Search for the cell housing the specified text and yield its (X, Y) center coordinate. 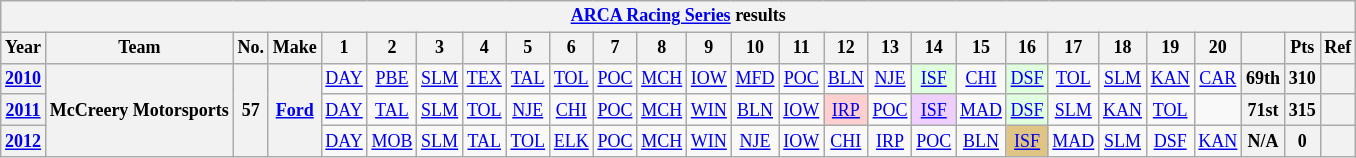
10 (755, 48)
17 (1074, 48)
6 (571, 48)
11 (802, 48)
PBE (392, 78)
2010 (24, 78)
Ford (294, 110)
0 (1302, 140)
3 (440, 48)
Ref (1338, 48)
ARCA Racing Series results (678, 16)
18 (1123, 48)
Make (294, 48)
7 (615, 48)
69th (1264, 78)
MOB (392, 140)
N/A (1264, 140)
McCreery Motorsports (139, 110)
ELK (571, 140)
12 (846, 48)
57 (250, 110)
4 (484, 48)
13 (890, 48)
2012 (24, 140)
2 (392, 48)
TEX (484, 78)
15 (982, 48)
9 (708, 48)
Year (24, 48)
71st (1264, 110)
1 (344, 48)
Team (139, 48)
5 (528, 48)
19 (1170, 48)
8 (662, 48)
310 (1302, 78)
20 (1218, 48)
Pts (1302, 48)
2011 (24, 110)
315 (1302, 110)
14 (934, 48)
MFD (755, 78)
CAR (1218, 78)
16 (1027, 48)
No. (250, 48)
